Locate the cell with the specified text and output its (x, y) center coordinate. 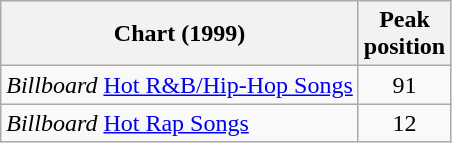
91 (404, 85)
Chart (1999) (180, 34)
Peakposition (404, 34)
Billboard Hot R&B/Hip-Hop Songs (180, 85)
Billboard Hot Rap Songs (180, 123)
12 (404, 123)
